Locate the cell with the specified text and output its (X, Y) center coordinate. 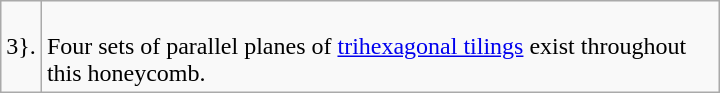
Four sets of parallel planes of trihexagonal tilings exist throughout this honeycomb. (380, 47)
3}. (22, 47)
